Output the [X, Y] coordinate of the center of the cell containing the given text.  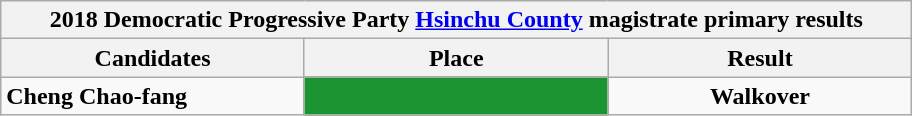
2018 Democratic Progressive Party Hsinchu County magistrate primary results [456, 20]
Candidates [153, 58]
Walkover [760, 96]
Result [760, 58]
Place [456, 58]
Cheng Chao-fang [153, 96]
